Find where the given text appears and provide that cell's center as (x, y) coordinate. 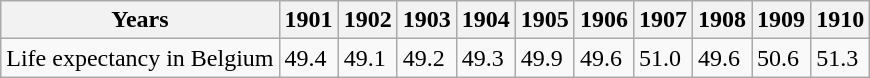
49.2 (426, 58)
1906 (604, 20)
1910 (840, 20)
1903 (426, 20)
49.4 (308, 58)
1907 (662, 20)
1909 (782, 20)
49.1 (368, 58)
1908 (722, 20)
1905 (544, 20)
Life expectancy in Belgium (140, 58)
50.6 (782, 58)
1901 (308, 20)
51.3 (840, 58)
1904 (486, 20)
49.9 (544, 58)
Years (140, 20)
51.0 (662, 58)
1902 (368, 20)
49.3 (486, 58)
